Search for the cell housing the specified text and yield its (x, y) center coordinate. 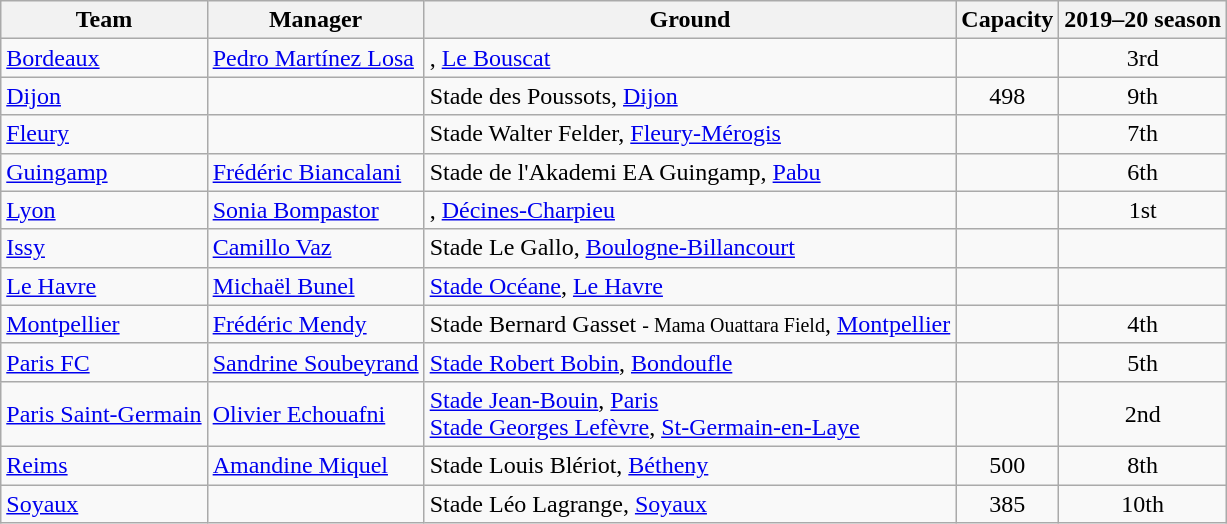
Ground (690, 20)
Stade Bernard Gasset - Mama Ouattara Field, Montpellier (690, 324)
2019–20 season (1143, 20)
Frédéric Biancalani (316, 172)
Le Havre (104, 286)
Manager (316, 20)
Amandine Miquel (316, 465)
Stade des Poussots, Dijon (690, 96)
Fleury (104, 134)
498 (1008, 96)
Paris Saint-Germain (104, 414)
1st (1143, 210)
Stade Louis Blériot, Bétheny (690, 465)
Frédéric Mendy (316, 324)
Issy (104, 248)
Stade Le Gallo, Boulogne-Billancourt (690, 248)
Sonia Bompastor (316, 210)
4th (1143, 324)
Olivier Echouafni (316, 414)
2nd (1143, 414)
Team (104, 20)
5th (1143, 362)
500 (1008, 465)
Stade Léo Lagrange, Soyaux (690, 503)
Stade Océane, Le Havre (690, 286)
9th (1143, 96)
Stade Jean-Bouin, ParisStade Georges Lefèvre, St-Germain-en-Laye (690, 414)
10th (1143, 503)
Reims (104, 465)
3rd (1143, 58)
6th (1143, 172)
Lyon (104, 210)
Paris FC (104, 362)
Dijon (104, 96)
Pedro Martínez Losa (316, 58)
Guingamp (104, 172)
Montpellier (104, 324)
8th (1143, 465)
Stade Walter Felder, Fleury-Mérogis (690, 134)
, Décines-Charpieu (690, 210)
Soyaux (104, 503)
, Le Bouscat (690, 58)
Capacity (1008, 20)
Michaël Bunel (316, 286)
Sandrine Soubeyrand (316, 362)
Stade Robert Bobin, Bondoufle (690, 362)
385 (1008, 503)
Bordeaux (104, 58)
Stade de l'Akademi EA Guingamp, Pabu (690, 172)
7th (1143, 134)
Camillo Vaz (316, 248)
